Pinpoint the cell where the given text exists, returning its (X, Y) midpoint coordinate. 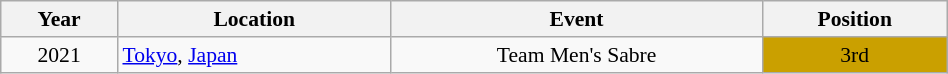
Position (854, 19)
Year (60, 19)
3rd (854, 55)
Tokyo, Japan (254, 55)
2021 (60, 55)
Location (254, 19)
Team Men's Sabre (576, 55)
Event (576, 19)
